From the cell containing the given text, extract its center point as (X, Y) coordinate. 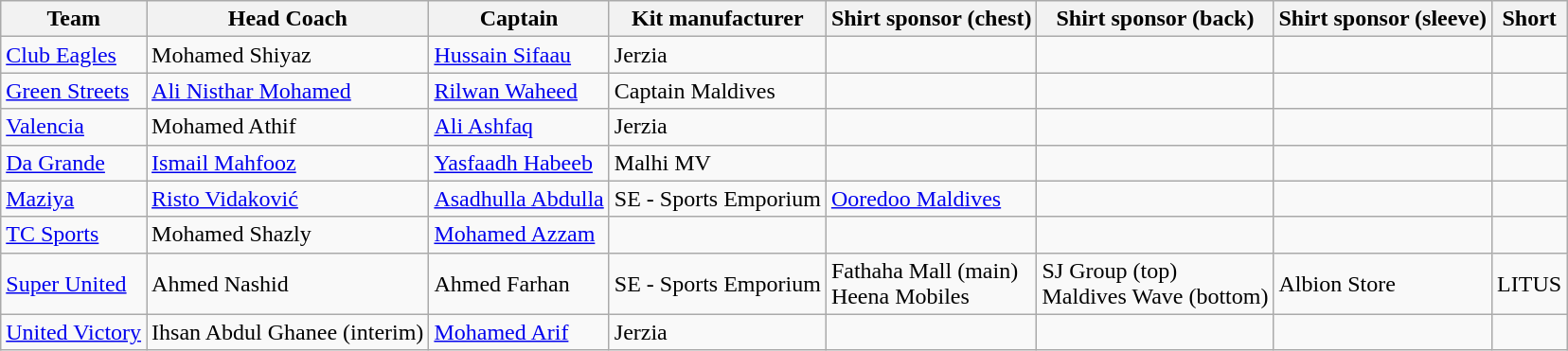
United Victory (74, 332)
Maziya (74, 199)
Ooredoo Maldives (932, 199)
Asadhulla Abdulla (519, 199)
Captain (519, 19)
Kit manufacturer (718, 19)
Team (74, 19)
Captain Maldives (718, 91)
Mohamed Azzam (519, 235)
Risto Vidaković (288, 199)
Shirt sponsor (chest) (932, 19)
Rilwan Waheed (519, 91)
Mohamed Arif (519, 332)
Malhi MV (718, 163)
Ahmed Nashid (288, 284)
Ihsan Abdul Ghanee (interim) (288, 332)
Valencia (74, 127)
SJ Group (top)Maldives Wave (bottom) (1155, 284)
Head Coach (288, 19)
Super United (74, 284)
Mohamed Shiyaz (288, 55)
Short (1530, 19)
Shirt sponsor (back) (1155, 19)
Hussain Sifaau (519, 55)
Fathaha Mall (main)Heena Mobiles (932, 284)
Yasfaadh Habeeb (519, 163)
LITUS (1530, 284)
Albion Store (1382, 284)
TC Sports (74, 235)
Ali Nisthar Mohamed (288, 91)
Mohamed Athif (288, 127)
Club Eagles (74, 55)
Ismail Mahfooz (288, 163)
Shirt sponsor (sleeve) (1382, 19)
Da Grande (74, 163)
Ahmed Farhan (519, 284)
Green Streets (74, 91)
Ali Ashfaq (519, 127)
Mohamed Shazly (288, 235)
